Return the (x, y) coordinate for the center point of the cell that contains the specified text.  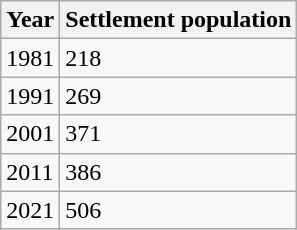
2011 (30, 172)
371 (178, 134)
2021 (30, 210)
1991 (30, 96)
Settlement population (178, 20)
218 (178, 58)
269 (178, 96)
Year (30, 20)
2001 (30, 134)
386 (178, 172)
1981 (30, 58)
506 (178, 210)
